Identify which cell holds the provided text, then report its [x, y] central coordinate. 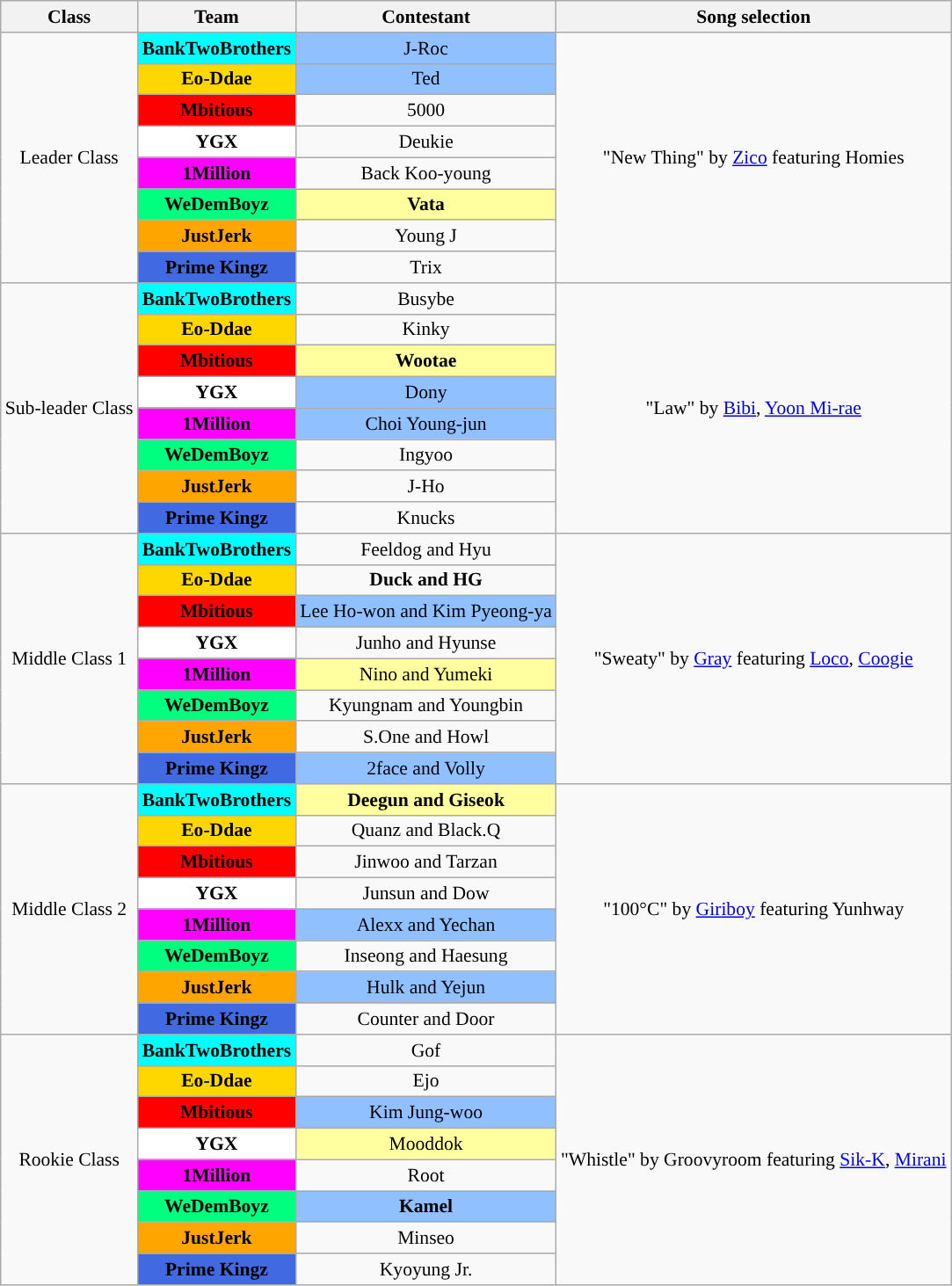
Dony [425, 393]
"New Thing" by Zico featuring Homies [754, 158]
Busybe [425, 299]
Root [425, 1175]
Vata [425, 205]
Ted [425, 79]
Deukie [425, 142]
S.One and Howl [425, 737]
"Law" by Bibi, Yoon Mi-rae [754, 408]
Hulk and Yejun [425, 988]
Ejo [425, 1081]
Trix [425, 267]
J-Roc [425, 48]
Team [217, 17]
Kyoyung Jr. [425, 1269]
Ingyoo [425, 455]
"100°C" by Giriboy featuring Yunhway [754, 909]
Kinky [425, 330]
Middle Class 2 [69, 909]
Jinwoo and Tarzan [425, 862]
Quanz and Black.Q [425, 831]
Mooddok [425, 1144]
Junsun and Dow [425, 894]
Class [69, 17]
"Sweaty" by Gray featuring Loco, Coogie [754, 659]
Kyungnam and Youngbin [425, 706]
Inseong and Haesung [425, 956]
Contestant [425, 17]
Deegun and Giseok [425, 800]
Leader Class [69, 158]
J-Ho [425, 487]
Choi Young-jun [425, 424]
Junho and Hyunse [425, 643]
Gof [425, 1050]
5000 [425, 111]
Alexx and Yechan [425, 925]
Middle Class 1 [69, 659]
Song selection [754, 17]
Knucks [425, 518]
2face and Volly [425, 768]
Young J [425, 236]
Kim Jung-woo [425, 1113]
Back Koo-young [425, 173]
Feeldog and Hyu [425, 549]
Duck and HG [425, 580]
Kamel [425, 1207]
Counter and Door [425, 1019]
Lee Ho-won and Kim Pyeong-ya [425, 612]
Sub-leader Class [69, 408]
Rookie Class [69, 1160]
Minseo [425, 1239]
Wootae [425, 361]
Nino and Yumeki [425, 674]
"Whistle" by Groovyroom featuring Sik-K, Mirani [754, 1160]
